Locate the cell with the specified text and output its [X, Y] center coordinate. 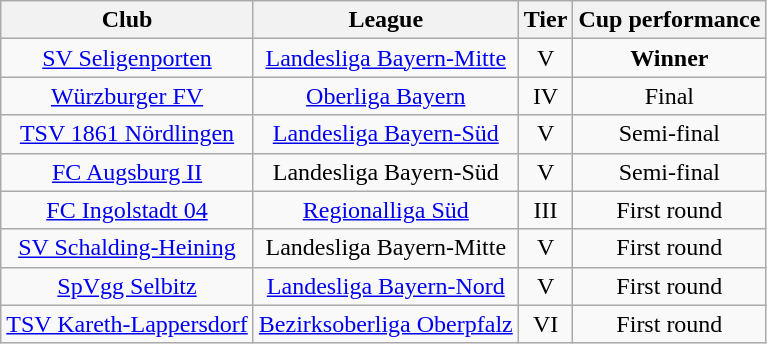
Winner [670, 58]
SV Seligenporten [128, 58]
Regionalliga Süd [386, 210]
Landesliga Bayern-Nord [386, 286]
Cup performance [670, 20]
Oberliga Bayern [386, 96]
III [546, 210]
Final [670, 96]
Bezirksoberliga Oberpfalz [386, 324]
Club [128, 20]
SpVgg Selbitz [128, 286]
VI [546, 324]
SV Schalding-Heining [128, 248]
FC Ingolstadt 04 [128, 210]
TSV Kareth-Lappersdorf [128, 324]
League [386, 20]
IV [546, 96]
TSV 1861 Nördlingen [128, 134]
Tier [546, 20]
Würzburger FV [128, 96]
FC Augsburg II [128, 172]
